From the cell containing the given text, extract its center point as [x, y] coordinate. 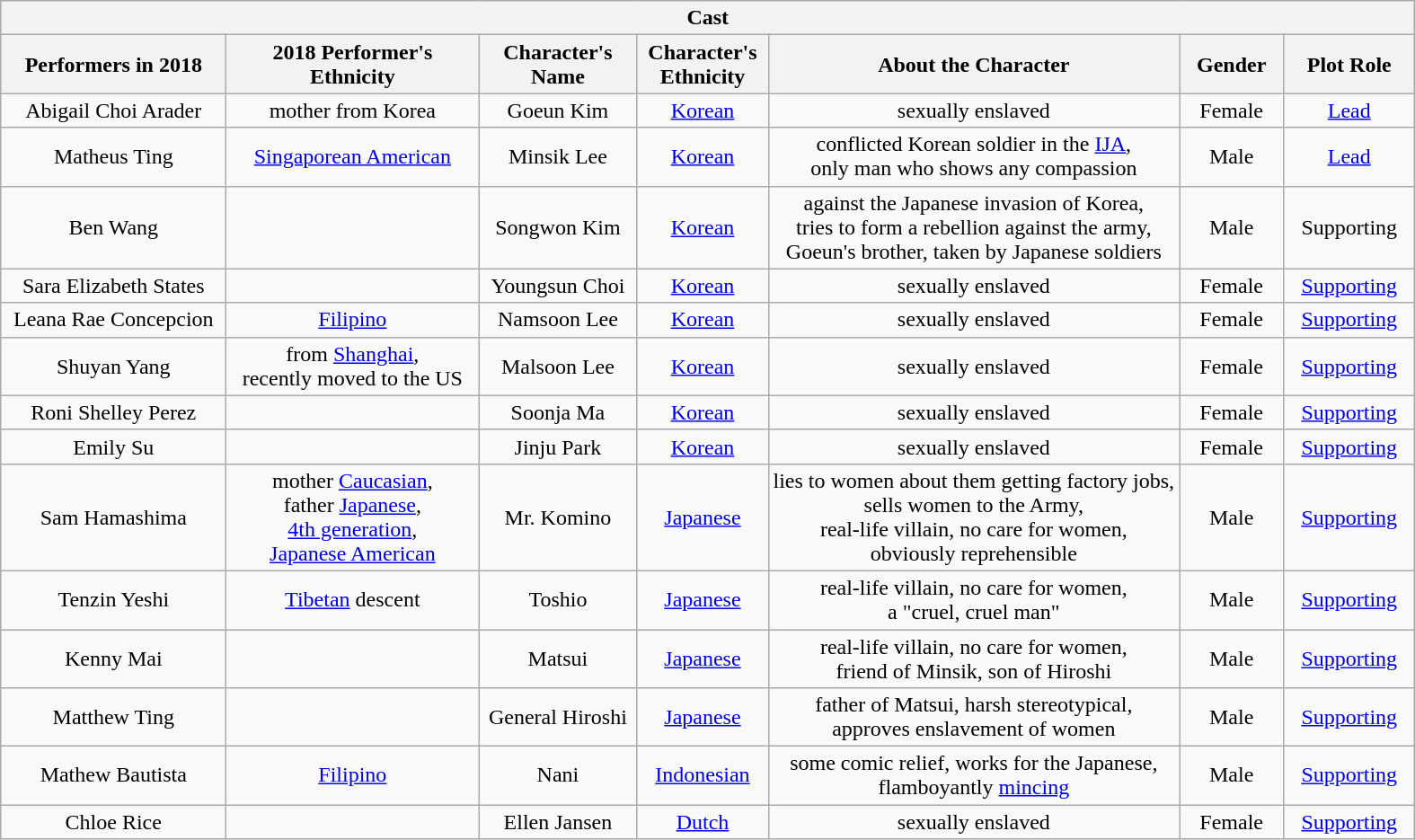
Jinju Park [558, 447]
some comic relief, works for the Japanese,flamboyantly mincing [974, 776]
Gender [1232, 65]
Tibetan descent [352, 600]
Soonja Ma [558, 412]
Emily Su [113, 447]
mother from Korea [352, 111]
Sara Elizabeth States [113, 286]
Minsik Lee [558, 156]
conflicted Korean soldier in the IJA,only man who shows any compassion [974, 156]
General Hiroshi [558, 717]
real-life villain, no care for women,friend of Minsik, son of Hiroshi [974, 658]
against the Japanese invasion of Korea,tries to form a rebellion against the army,Goeun's brother, taken by Japanese soldiers [974, 227]
Mr. Komino [558, 517]
Nani [558, 776]
mother Caucasian, father Japanese,4th generation,Japanese American [352, 517]
real-life villain, no care for women,a "cruel, cruel man" [974, 600]
2018 Performer's Ethnicity [352, 65]
Ben Wang [113, 227]
Roni Shelley Perez [113, 412]
Tenzin Yeshi [113, 600]
Mathew Bautista [113, 776]
About the Character [974, 65]
Sam Hamashima [113, 517]
Toshio [558, 600]
Malsoon Lee [558, 367]
Plot Role [1349, 65]
from Shanghai,recently moved to the US [352, 367]
Goeun Kim [558, 111]
Ellen Jansen [558, 822]
Shuyan Yang [113, 367]
Leana Rae Concepcion [113, 320]
Matthew Ting [113, 717]
Matheus Ting [113, 156]
Namsoon Lee [558, 320]
Kenny Mai [113, 658]
Character's Ethnicity [703, 65]
Character's Name [558, 65]
Indonesian [703, 776]
Youngsun Choi [558, 286]
Performers in 2018 [113, 65]
father of Matsui, harsh stereotypical,approves enslavement of women [974, 717]
Matsui [558, 658]
Abigail Choi Arader [113, 111]
Chloe Rice [113, 822]
Songwon Kim [558, 227]
Singaporean American [352, 156]
Dutch [703, 822]
Cast [708, 18]
lies to women about them getting factory jobs,sells women to the Army,real-life villain, no care for women,obviously reprehensible [974, 517]
